Provide the (X, Y) coordinate of the cell's center where the given text is located.  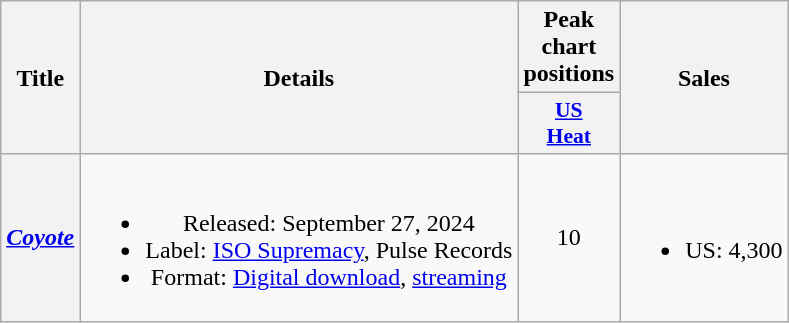
Sales (704, 78)
Released: September 27, 2024Label: ISO Supremacy, Pulse RecordsFormat: Digital download, streaming (299, 238)
Peak chart positions (569, 47)
US: 4,300 (704, 238)
USHeat (569, 124)
Details (299, 78)
Title (40, 78)
10 (569, 238)
Coyote (40, 238)
